Find where the given text appears and provide that cell's center as [X, Y] coordinate. 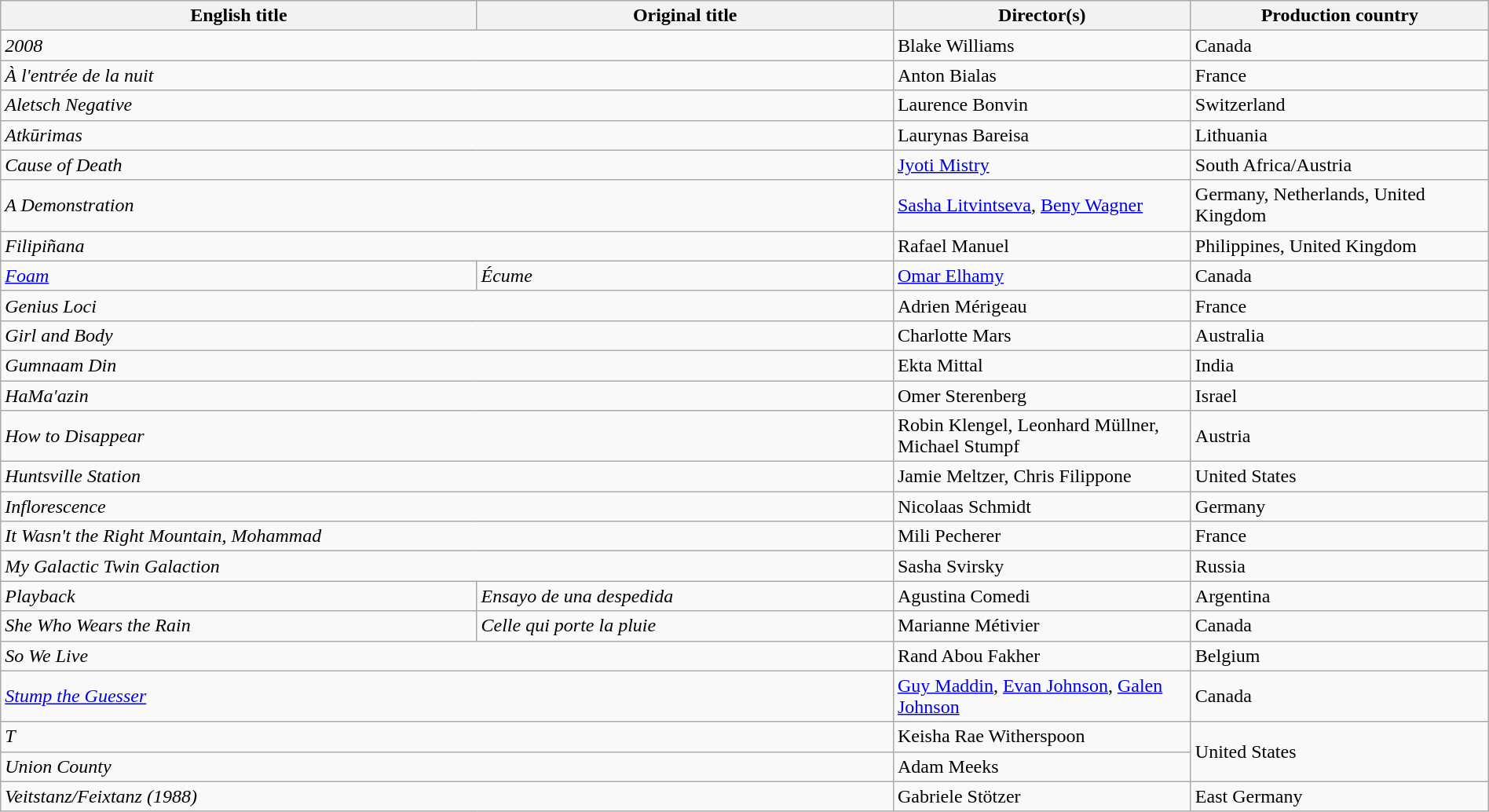
Aletsch Negative [448, 105]
South Africa/Austria [1340, 165]
Israel [1340, 395]
Gumnaam Din [448, 365]
Rafael Manuel [1041, 246]
Foam [239, 276]
Production country [1340, 16]
Filipiñana [448, 246]
Guy Maddin, Evan Johnson, Galen Johnson [1041, 696]
Playback [239, 596]
Original title [685, 16]
Laurence Bonvin [1041, 105]
So We Live [448, 656]
Union County [448, 766]
Jamie Meltzer, Chris Filippone [1041, 477]
Ekta Mittal [1041, 365]
Ensayo de una despedida [685, 596]
Sasha Litvintseva, Beny Wagner [1041, 206]
Jyoti Mistry [1041, 165]
Atkūrimas [448, 135]
Switzerland [1340, 105]
Cause of Death [448, 165]
Sasha Svirsky [1041, 566]
Veitstanz/Feixtanz (1988) [448, 796]
Philippines, United Kingdom [1340, 246]
Huntsville Station [448, 477]
Russia [1340, 566]
India [1340, 365]
How to Disappear [448, 437]
She Who Wears the Rain [239, 626]
Germany, Netherlands, United Kingdom [1340, 206]
Gabriele Stötzer [1041, 796]
Écume [685, 276]
Keisha Rae Witherspoon [1041, 737]
À l'entrée de la nuit [448, 75]
Director(s) [1041, 16]
A Demonstration [448, 206]
Marianne Métivier [1041, 626]
T [448, 737]
Omar Elhamy [1041, 276]
Belgium [1340, 656]
It Wasn't the Right Mountain, Mohammad [448, 536]
2008 [448, 46]
Lithuania [1340, 135]
Omer Sterenberg [1041, 395]
English title [239, 16]
Genius Loci [448, 305]
My Galactic Twin Galaction [448, 566]
Argentina [1340, 596]
Laurynas Bareisa [1041, 135]
Stump the Guesser [448, 696]
Celle qui porte la pluie [685, 626]
East Germany [1340, 796]
Anton Bialas [1041, 75]
Austria [1340, 437]
Mili Pecherer [1041, 536]
Agustina Comedi [1041, 596]
Girl and Body [448, 335]
Rand Abou Fakher [1041, 656]
Nicolaas Schmidt [1041, 507]
Robin Klengel, Leonhard Müllner, Michael Stumpf [1041, 437]
Blake Williams [1041, 46]
Adrien Mérigeau [1041, 305]
Adam Meeks [1041, 766]
Inflorescence [448, 507]
Germany [1340, 507]
Australia [1340, 335]
Charlotte Mars [1041, 335]
HaMa'azin [448, 395]
